Output the [x, y] coordinate of the center of the cell containing the given text.  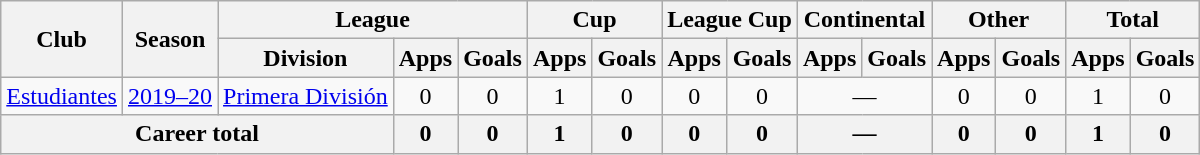
Primera División [306, 96]
Continental [864, 20]
Cup [594, 20]
Total [1133, 20]
2019–20 [170, 96]
League [373, 20]
Estudiantes [62, 96]
Career total [197, 134]
Other [999, 20]
Division [306, 58]
Season [170, 39]
Club [62, 39]
League Cup [730, 20]
